Pinpoint the cell where the given text exists, returning its [X, Y] midpoint coordinate. 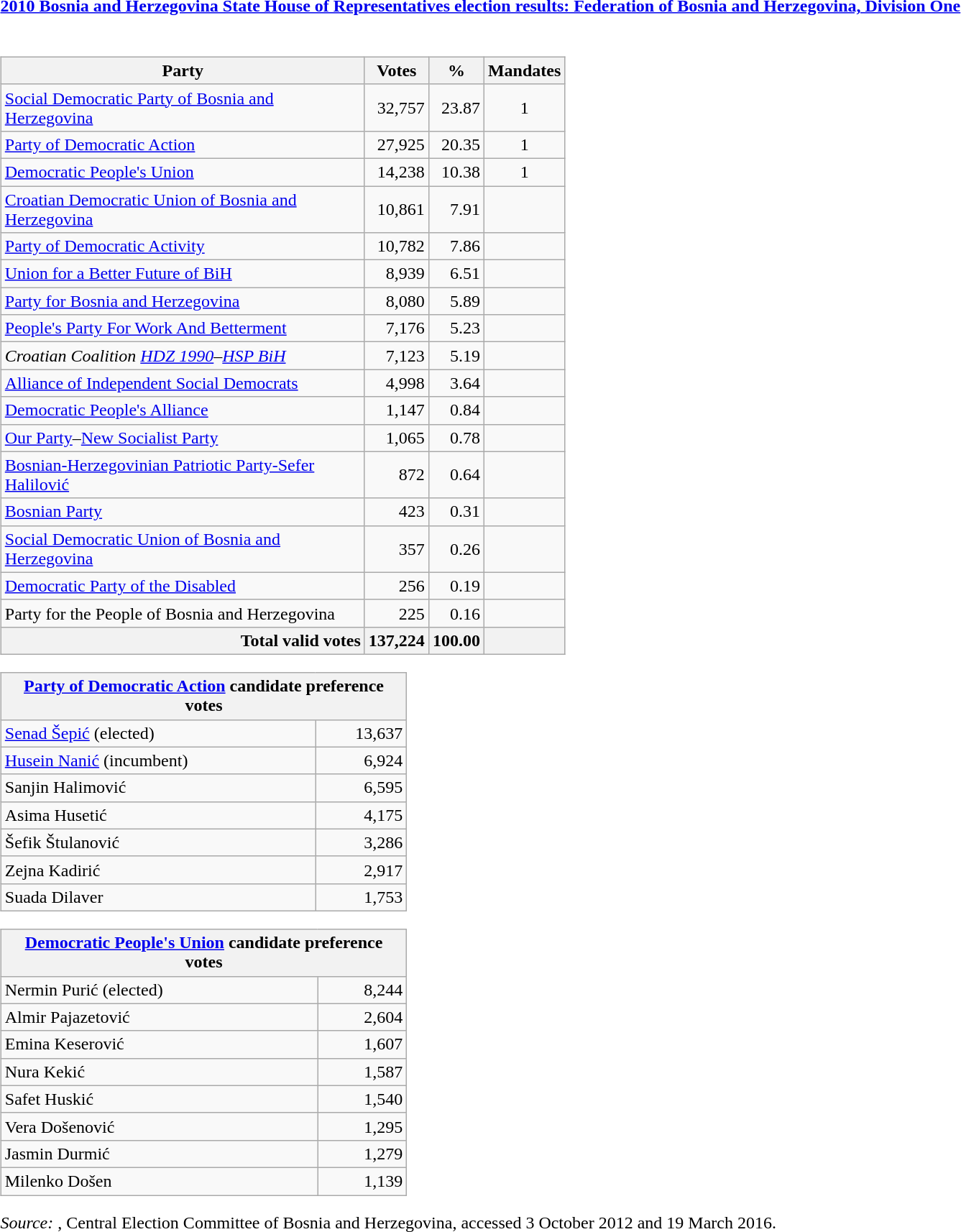
7,123 [397, 356]
Party [183, 70]
27,925 [397, 144]
0.19 [456, 586]
4,175 [361, 815]
Croatian Democratic Union of Bosnia and Herzegovina [183, 208]
137,224 [397, 640]
Mandates [524, 70]
8,080 [397, 301]
1,540 [362, 1099]
1,295 [362, 1126]
256 [397, 586]
7.86 [456, 247]
Party for the People of Bosnia and Herzegovina [183, 613]
Milenko Došen [159, 1181]
5.89 [456, 301]
Party of Democratic Activity [183, 247]
6,595 [361, 788]
Union for a Better Future of BiH [183, 274]
Democratic People's Union [183, 172]
Democratic People's Alliance [183, 410]
Bosnian Party [183, 512]
Social Democratic Party of Bosnia and Herzegovina [183, 108]
Suada Dilaver [158, 897]
Our Party–New Socialist Party [183, 438]
2,917 [361, 870]
14,238 [397, 172]
8,939 [397, 274]
3,286 [361, 842]
% [456, 70]
Jasmin Durmić [159, 1154]
0.84 [456, 410]
225 [397, 613]
1,587 [362, 1072]
1,753 [361, 897]
Party of Democratic Action [183, 144]
Senad Šepić (elected) [158, 733]
10,861 [397, 208]
0.16 [456, 613]
Zejna Kadirić [158, 870]
10,782 [397, 247]
13,637 [361, 733]
872 [397, 474]
5.23 [456, 328]
Croatian Coalition HDZ 1990–HSP BiH [183, 356]
10.38 [456, 172]
Party of Democratic Action candidate preference votes [204, 696]
Democratic People's Union candidate preference votes [204, 953]
Emina Keserović [159, 1044]
0.31 [456, 512]
0.78 [456, 438]
7,176 [397, 328]
0.64 [456, 474]
423 [397, 512]
Alliance of Independent Social Democrats [183, 383]
1,607 [362, 1044]
Nura Kekić [159, 1072]
1,139 [362, 1181]
Sanjin Halimović [158, 788]
5.19 [456, 356]
32,757 [397, 108]
357 [397, 549]
1,147 [397, 410]
6.51 [456, 274]
8,244 [362, 990]
Votes [397, 70]
Almir Pajazetović [159, 1017]
0.26 [456, 549]
Party for Bosnia and Herzegovina [183, 301]
20.35 [456, 144]
1,065 [397, 438]
Total valid votes [183, 640]
Safet Huskić [159, 1099]
4,998 [397, 383]
7.91 [456, 208]
23.87 [456, 108]
Šefik Štulanović [158, 842]
1,279 [362, 1154]
People's Party For Work And Betterment [183, 328]
Bosnian-Herzegovinian Patriotic Party-Sefer Halilović [183, 474]
2,604 [362, 1017]
Husein Nanić (incumbent) [158, 760]
Nermin Purić (elected) [159, 990]
Social Democratic Union of Bosnia and Herzegovina [183, 549]
100.00 [456, 640]
Democratic Party of the Disabled [183, 586]
Vera Došenović [159, 1126]
6,924 [361, 760]
3.64 [456, 383]
Asima Husetić [158, 815]
